Capture the cell that displays the provided text and extract its [X, Y] central coordinate. 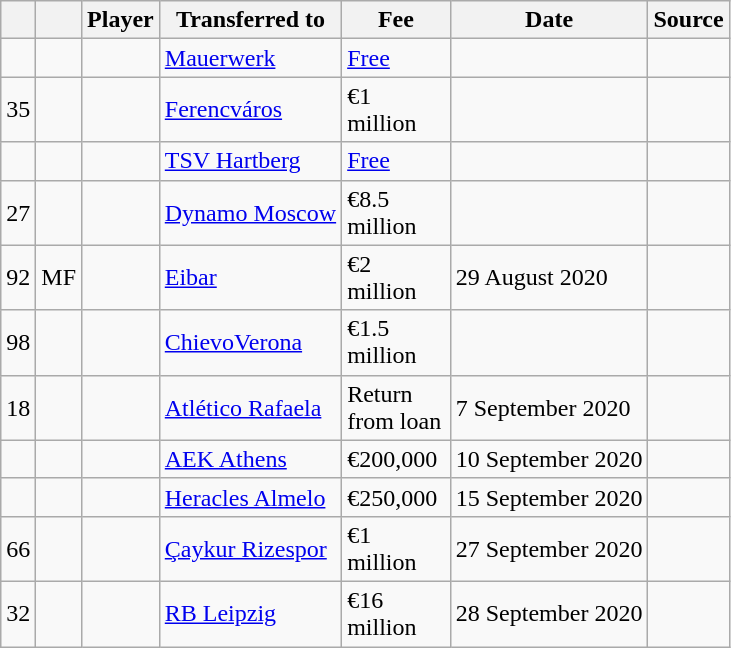
Dynamo Moscow [250, 212]
66 [18, 548]
28 September 2020 [549, 614]
Ferencváros [250, 110]
€200,000 [396, 459]
18 [18, 408]
Çaykur Rizespor [250, 548]
MF [59, 278]
15 September 2020 [549, 497]
35 [18, 110]
Fee [396, 20]
10 September 2020 [549, 459]
92 [18, 278]
Source [688, 20]
€16 million [396, 614]
Eibar [250, 278]
27 September 2020 [549, 548]
Transferred to [250, 20]
RB Leipzig [250, 614]
€2 million [396, 278]
€8.5 million [396, 212]
€1.5 million [396, 342]
TSV Hartberg [250, 161]
€250,000 [396, 497]
Atlético Rafaela [250, 408]
Return from loan [396, 408]
AEK Athens [250, 459]
29 August 2020 [549, 278]
Player [121, 20]
27 [18, 212]
Mauerwerk [250, 58]
Date [549, 20]
98 [18, 342]
7 September 2020 [549, 408]
Heracles Almelo [250, 497]
ChievoVerona [250, 342]
32 [18, 614]
